Determine the (X, Y) coordinate at the center of the cell enclosing the given text.  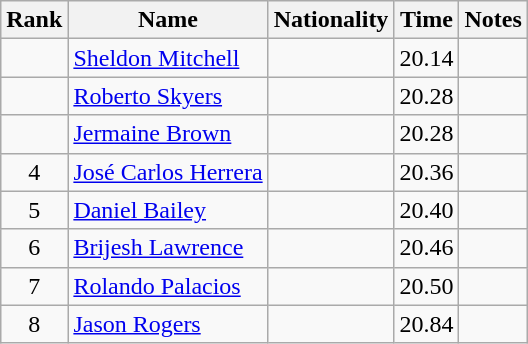
Rolando Palacios (168, 286)
20.84 (426, 324)
Rank (34, 20)
Jermaine Brown (168, 134)
5 (34, 210)
20.40 (426, 210)
Daniel Bailey (168, 210)
20.14 (426, 58)
20.50 (426, 286)
Time (426, 20)
20.46 (426, 248)
4 (34, 172)
Name (168, 20)
8 (34, 324)
José Carlos Herrera (168, 172)
7 (34, 286)
Sheldon Mitchell (168, 58)
Brijesh Lawrence (168, 248)
6 (34, 248)
Notes (493, 20)
20.36 (426, 172)
Jason Rogers (168, 324)
Roberto Skyers (168, 96)
Nationality (331, 20)
